From the cell containing the given text, extract its center point as (X, Y) coordinate. 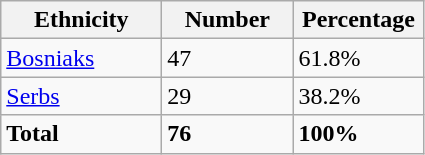
29 (228, 96)
100% (358, 134)
Serbs (82, 96)
38.2% (358, 96)
76 (228, 134)
Ethnicity (82, 20)
Number (228, 20)
Bosniaks (82, 58)
Total (82, 134)
47 (228, 58)
61.8% (358, 58)
Percentage (358, 20)
